Locate the cell with the specified text and output its [X, Y] center coordinate. 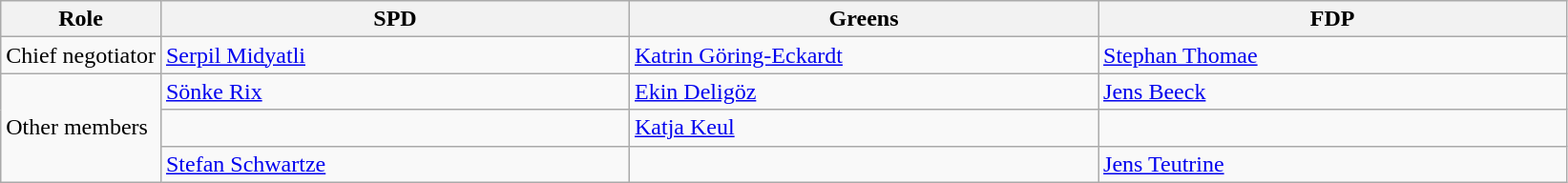
Other members [81, 128]
Greens [865, 19]
Sönke Rix [395, 91]
Stefan Schwartze [395, 164]
Ekin Deligöz [865, 91]
Jens Teutrine [1332, 164]
Jens Beeck [1332, 91]
Katrin Göring-Eckardt [865, 55]
Role [81, 19]
SPD [395, 19]
Serpil Midyatli [395, 55]
Chief negotiator [81, 55]
Stephan Thomae [1332, 55]
FDP [1332, 19]
Katja Keul [865, 128]
